Output the [x, y] coordinate of the center of the cell containing the given text.  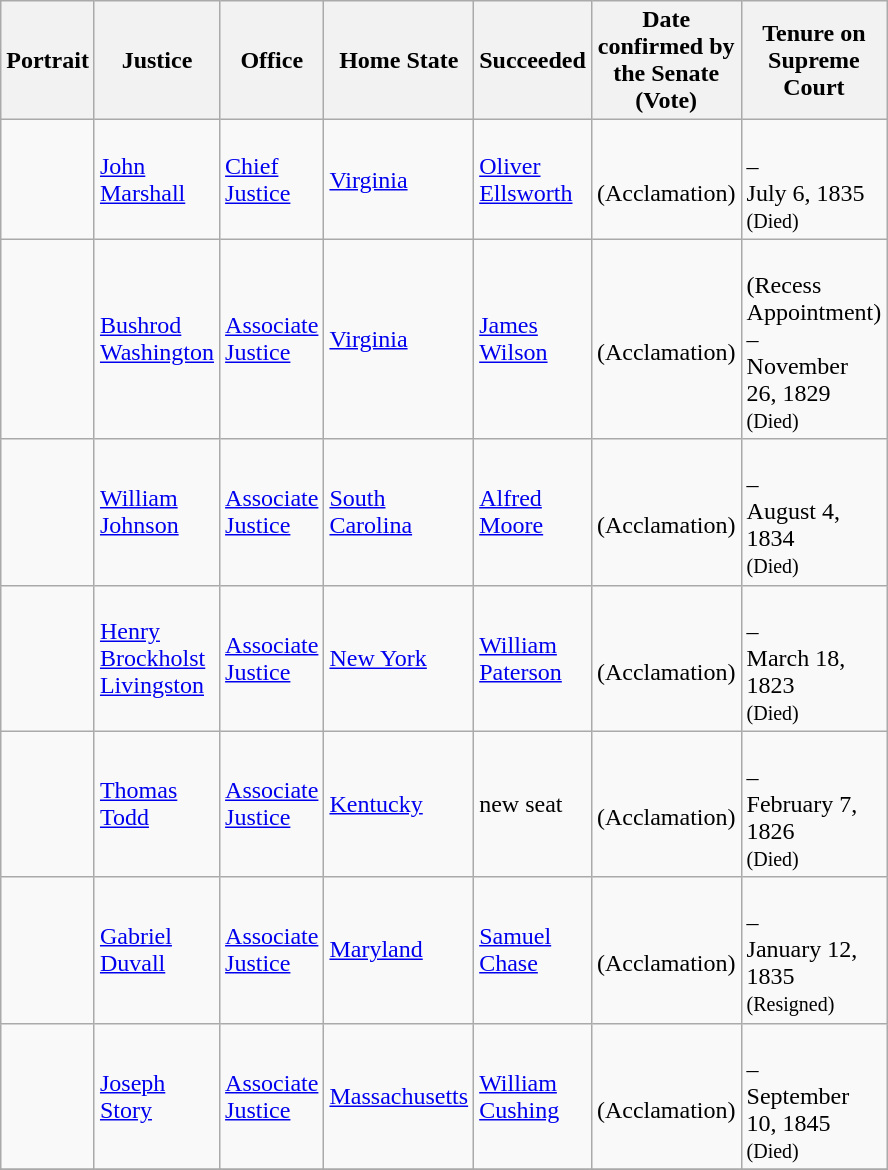
Samuel Chase [533, 950]
–August 4, 1834(Died) [814, 512]
(Recess Appointment)–November 26, 1829(Died) [814, 339]
Office [272, 60]
–February 7, 1826(Died) [814, 804]
Chief Justice [272, 180]
New York [399, 658]
new seat [533, 804]
William Johnson [156, 512]
James Wilson [533, 339]
Oliver Ellsworth [533, 180]
Massachusetts [399, 1096]
South Carolina [399, 512]
John Marshall [156, 180]
William Cushing [533, 1096]
–January 12, 1835(Resigned) [814, 950]
Tenure on Supreme Court [814, 60]
Home State [399, 60]
William Paterson [533, 658]
Bushrod Washington [156, 339]
Portrait [48, 60]
–July 6, 1835(Died) [814, 180]
Henry Brockholst Livingston [156, 658]
Thomas Todd [156, 804]
Kentucky [399, 804]
–September 10, 1845(Died) [814, 1096]
Justice [156, 60]
Date confirmed by the Senate(Vote) [666, 60]
Joseph Story [156, 1096]
Maryland [399, 950]
Succeeded [533, 60]
–March 18, 1823(Died) [814, 658]
Gabriel Duvall [156, 950]
Alfred Moore [533, 512]
